Locate the cell with the specified text and output its (x, y) center coordinate. 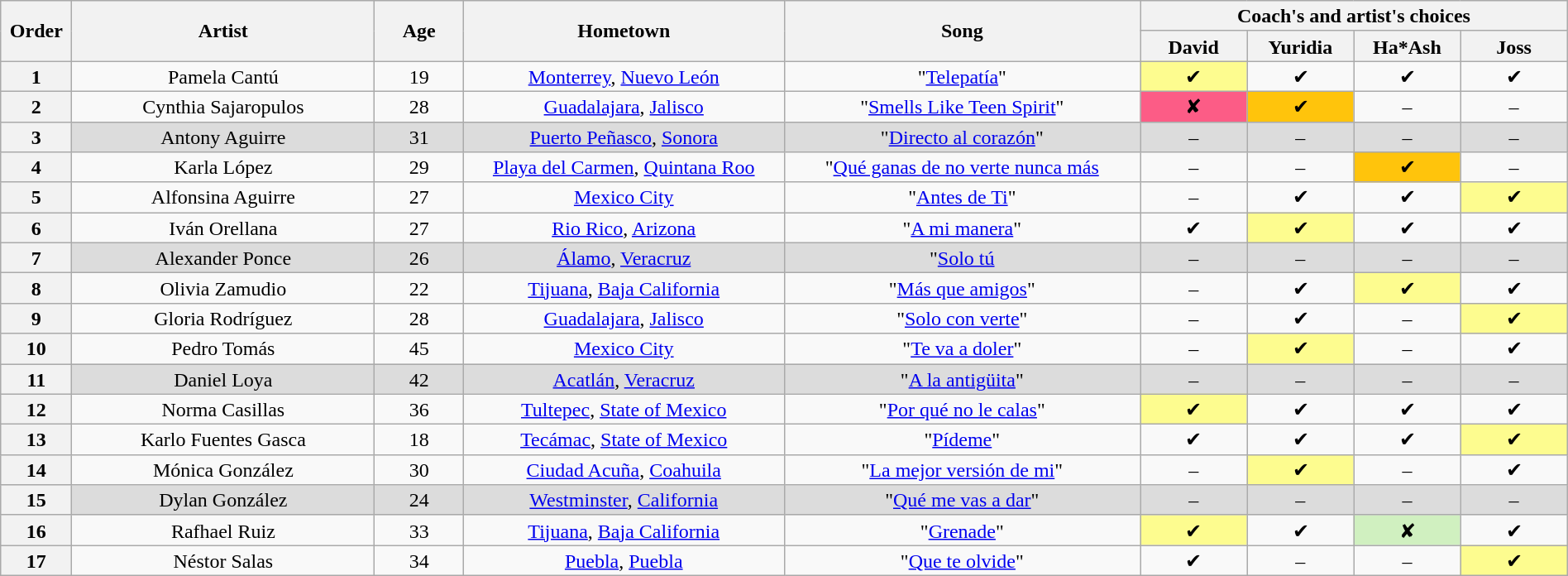
5 (36, 197)
Karla López (223, 167)
3 (36, 137)
"A la antigüita" (963, 379)
"Que te olvide" (963, 561)
Karlo Fuentes Gasca (223, 440)
"Grenade" (963, 530)
Playa del Carmen, Quintana Roo (624, 167)
Néstor Salas (223, 561)
Ha*Ash (1408, 46)
"Por qué no le calas" (963, 409)
"Qué ganas de no verte nunca más (963, 167)
Gloria Rodríguez (223, 318)
Álamo, Veracruz (624, 258)
22 (419, 288)
Rafhael Ruiz (223, 530)
Monterrey, Nuevo León (624, 76)
Tultepec, State of Mexico (624, 409)
16 (36, 530)
"Telepatía" (963, 76)
Order (36, 31)
9 (36, 318)
42 (419, 379)
Antony Aguirre (223, 137)
Norma Casillas (223, 409)
34 (419, 561)
8 (36, 288)
Artist (223, 31)
David (1194, 46)
Alexander Ponce (223, 258)
Mónica González (223, 470)
Iván Orellana (223, 228)
Cynthia Sajaropulos (223, 106)
13 (36, 440)
33 (419, 530)
Dylan González (223, 500)
18 (419, 440)
Puebla, Puebla (624, 561)
"Solo tú (963, 258)
Hometown (624, 31)
19 (419, 76)
Song (963, 31)
Puerto Peñasco, Sonora (624, 137)
45 (419, 349)
11 (36, 379)
"A mi manera" (963, 228)
Daniel Loya (223, 379)
Pamela Cantú (223, 76)
"La mejor versión de mi" (963, 470)
"Pídeme" (963, 440)
1 (36, 76)
24 (419, 500)
14 (36, 470)
4 (36, 167)
Westminster, California (624, 500)
31 (419, 137)
Age (419, 31)
"Solo con verte" (963, 318)
26 (419, 258)
Pedro Tomás (223, 349)
Yuridia (1300, 46)
"Te va a doler" (963, 349)
Acatlán, Veracruz (624, 379)
17 (36, 561)
6 (36, 228)
"Directo al corazón" (963, 137)
"Más que amigos" (963, 288)
10 (36, 349)
Alfonsina Aguirre (223, 197)
30 (419, 470)
Joss (1513, 46)
Ciudad Acuña, Coahuila (624, 470)
Rio Rico, Arizona (624, 228)
Tecámac, State of Mexico (624, 440)
36 (419, 409)
"Qué me vas a dar" (963, 500)
Coach's and artist's choices (1355, 17)
7 (36, 258)
"Smells Like Teen Spirit" (963, 106)
2 (36, 106)
12 (36, 409)
"Antes de Ti" (963, 197)
29 (419, 167)
Olivia Zamudio (223, 288)
15 (36, 500)
